Locate the cell with the specified text and output its (X, Y) center coordinate. 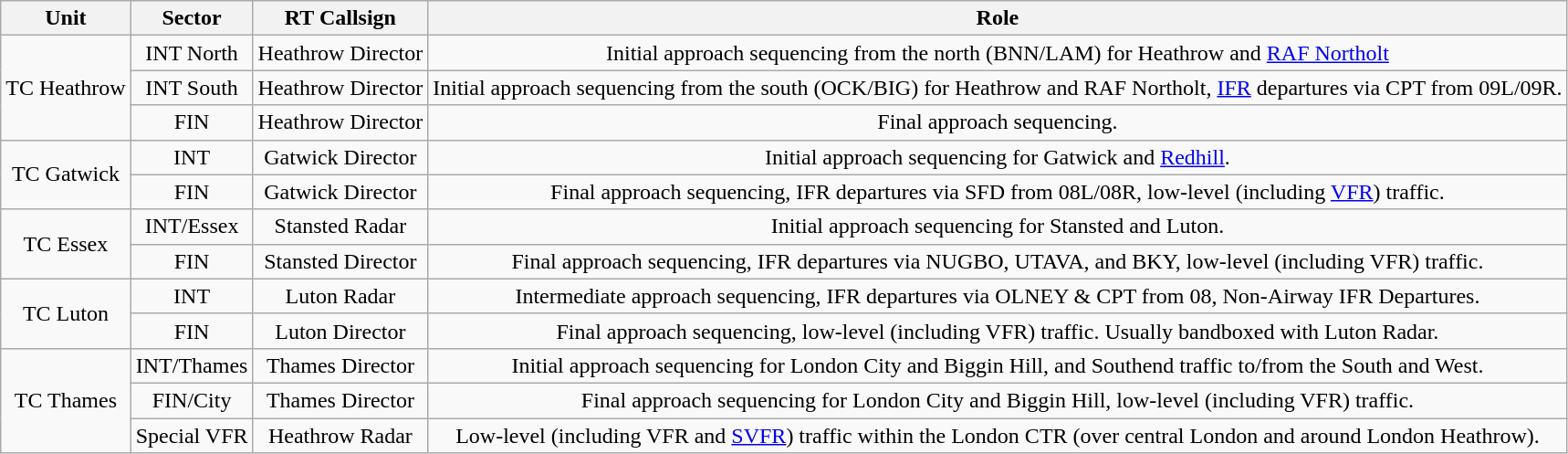
TC Thames (66, 400)
INT/Thames (192, 365)
Sector (192, 18)
TC Essex (66, 244)
Final approach sequencing, low-level (including VFR) traffic. Usually bandboxed with Luton Radar. (998, 331)
Special VFR (192, 436)
Final approach sequencing for London City and Biggin Hill, low-level (including VFR) traffic. (998, 400)
Heathrow Radar (340, 436)
Luton Director (340, 331)
TC Luton (66, 313)
INT South (192, 88)
Initial approach sequencing from the north (BNN/LAM) for Heathrow and RAF Northolt (998, 53)
Initial approach sequencing from the south (OCK/BIG) for Heathrow and RAF Northolt, IFR departures via CPT from 09L/09R. (998, 88)
Final approach sequencing, IFR departures via SFD from 08L/08R, low-level (including VFR) traffic. (998, 192)
TC Gatwick (66, 174)
Low-level (including VFR and SVFR) traffic within the London CTR (over central London and around London Heathrow). (998, 436)
Intermediate approach sequencing, IFR departures via OLNEY & CPT from 08, Non-Airway IFR Departures. (998, 296)
Stansted Director (340, 261)
Final approach sequencing, IFR departures via NUGBO, UTAVA, and BKY, low-level (including VFR) traffic. (998, 261)
Initial approach sequencing for London City and Biggin Hill, and Southend traffic to/from the South and West. (998, 365)
Final approach sequencing. (998, 122)
Role (998, 18)
Luton Radar (340, 296)
Initial approach sequencing for Stansted and Luton. (998, 227)
TC Heathrow (66, 88)
INT/Essex (192, 227)
RT Callsign (340, 18)
Stansted Radar (340, 227)
Initial approach sequencing for Gatwick and Redhill. (998, 157)
Unit (66, 18)
INT North (192, 53)
FIN/City (192, 400)
